Return the (X, Y) coordinate for the center point of the cell that contains the specified text.  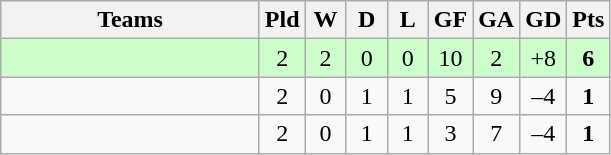
L (408, 20)
3 (450, 134)
9 (496, 96)
10 (450, 58)
W (326, 20)
Pts (588, 20)
6 (588, 58)
D (366, 20)
7 (496, 134)
Pld (282, 20)
GA (496, 20)
5 (450, 96)
GF (450, 20)
GD (544, 20)
+8 (544, 58)
Teams (130, 20)
